Return (x, y) of the center of cell containing provided text 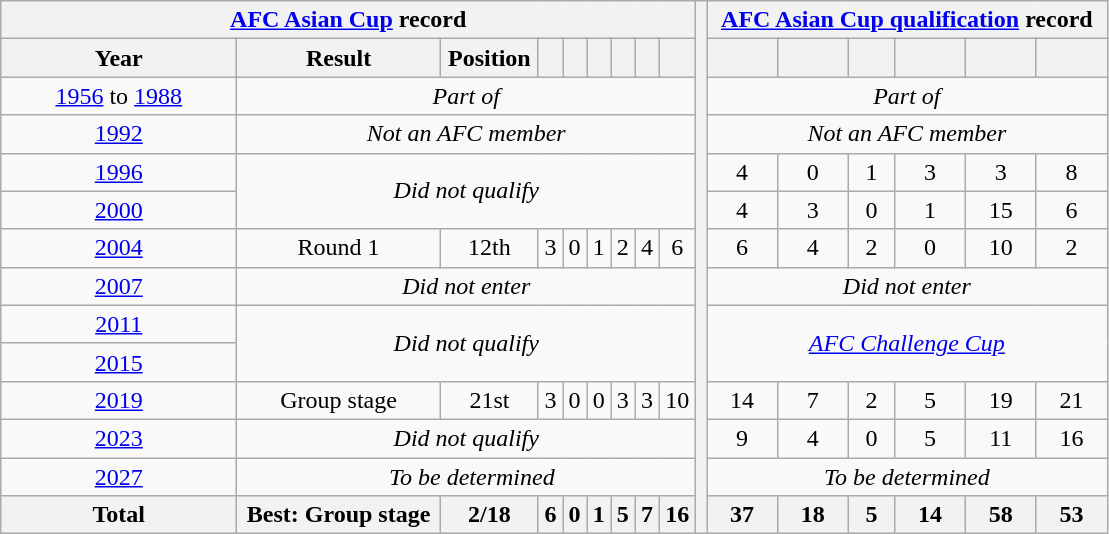
15 (1000, 210)
21st (489, 400)
2015 (119, 362)
Total (119, 515)
Round 1 (339, 248)
AFC Asian Cup record (348, 20)
11 (1000, 438)
AFC Challenge Cup (907, 343)
Best: Group stage (339, 515)
18 (812, 515)
2004 (119, 248)
53 (1072, 515)
1956 to 1988 (119, 96)
AFC Asian Cup qualification record (907, 20)
37 (742, 515)
19 (1000, 400)
2007 (119, 286)
Year (119, 58)
21 (1072, 400)
2/18 (489, 515)
2027 (119, 477)
2023 (119, 438)
Group stage (339, 400)
2011 (119, 324)
58 (1000, 515)
2019 (119, 400)
2000 (119, 210)
12th (489, 248)
1996 (119, 172)
9 (742, 438)
Position (489, 58)
Result (339, 58)
1992 (119, 134)
8 (1072, 172)
